Find where the given text appears and provide that cell's center as [x, y] coordinate. 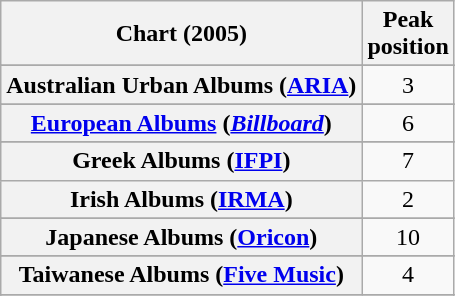
European Albums (Billboard) [182, 123]
3 [408, 85]
6 [408, 123]
Australian Urban Albums (ARIA) [182, 85]
2 [408, 199]
Peak position [408, 34]
10 [408, 237]
4 [408, 275]
Japanese Albums (Oricon) [182, 237]
Greek Albums (IFPI) [182, 161]
Irish Albums (IRMA) [182, 199]
Taiwanese Albums (Five Music) [182, 275]
Chart (2005) [182, 34]
7 [408, 161]
